Search for the cell housing the specified text and yield its (x, y) center coordinate. 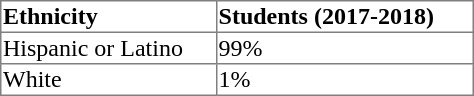
Students (2017-2018) (344, 17)
1% (344, 80)
White (109, 80)
99% (344, 48)
Hispanic or Latino (109, 48)
Ethnicity (109, 17)
